For the text-containing cell, return its midpoint in (X, Y) coordinate format. 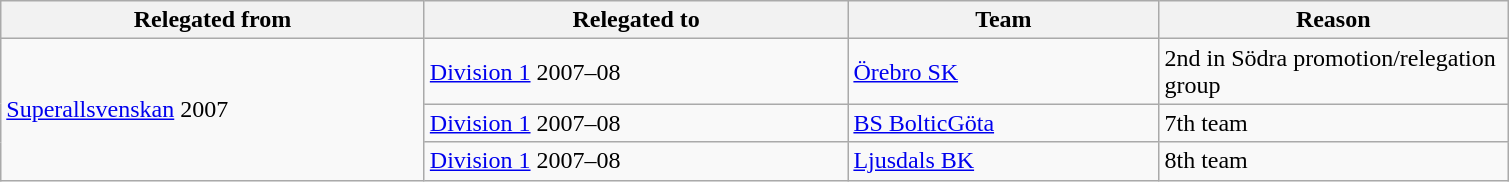
Team (1004, 20)
7th team (1334, 123)
Superallsvenskan 2007 (213, 110)
Reason (1334, 20)
8th team (1334, 161)
BS BolticGöta (1004, 123)
Örebro SK (1004, 72)
Ljusdals BK (1004, 161)
Relegated from (213, 20)
Relegated to (636, 20)
2nd in Södra promotion/relegation group (1334, 72)
